Return [x, y] of the center of cell containing provided text 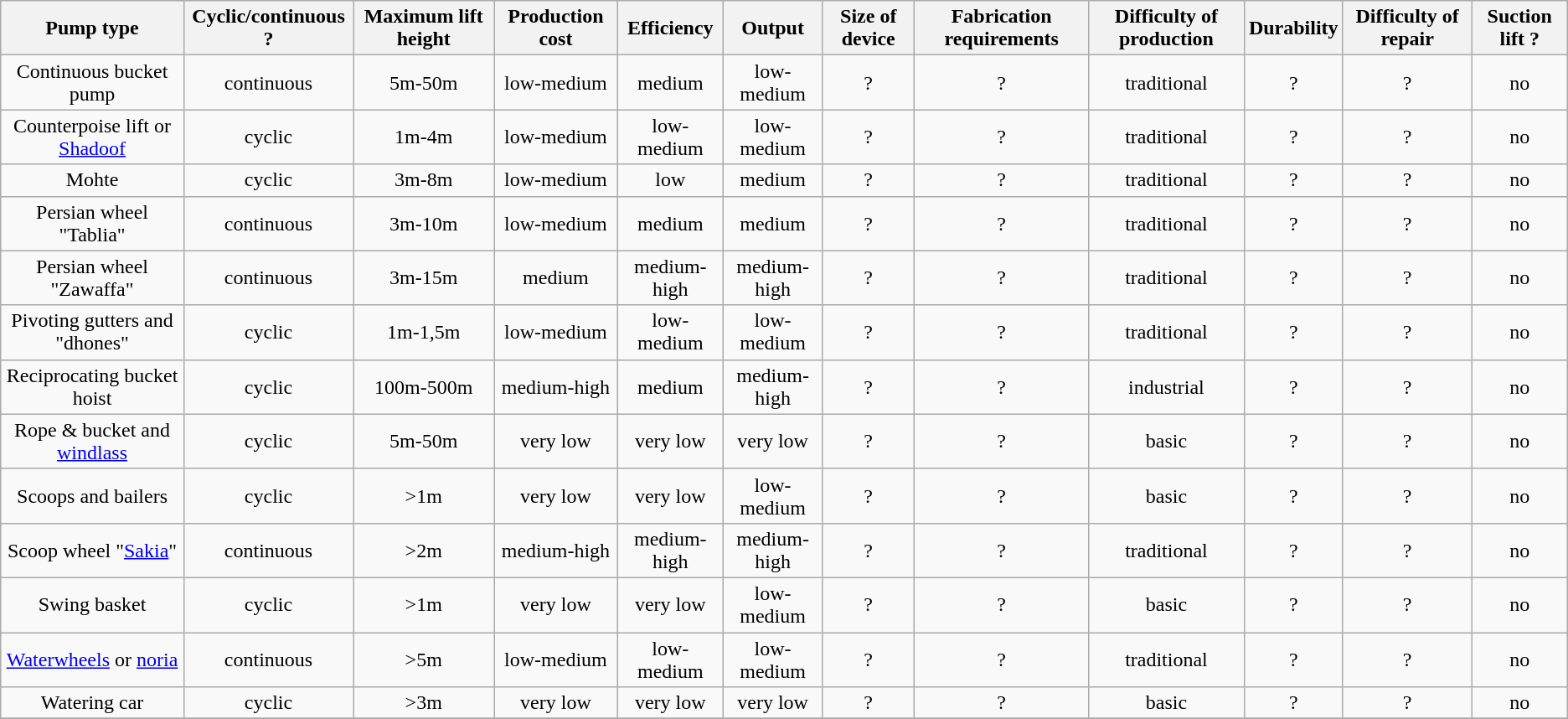
Reciprocating bucket hoist [92, 387]
Scoops and bailers [92, 496]
Pivoting gutters and "dhones" [92, 332]
1m-1,5m [424, 332]
Durability [1293, 28]
Counterpoise lift or Shadoof [92, 137]
>2m [424, 550]
3m-10m [424, 223]
Difficulty of production [1167, 28]
Suction lift ? [1519, 28]
Output [773, 28]
1m-4m [424, 137]
Production cost [556, 28]
Scoop wheel "Sakia" [92, 550]
Cyclic/continuous ? [268, 28]
Difficulty of repair [1407, 28]
3m-8m [424, 180]
Swing basket [92, 605]
Maximum lift height [424, 28]
Pump type [92, 28]
>5m [424, 659]
Fabrication requirements [1002, 28]
Persian wheel "Zawaffa" [92, 278]
Waterwheels or noria [92, 659]
Rope & bucket and windlass [92, 441]
Watering car [92, 703]
Size of device [869, 28]
Mohte [92, 180]
industrial [1167, 387]
Persian wheel "Tablia" [92, 223]
low [670, 180]
100m-500m [424, 387]
Efficiency [670, 28]
>3m [424, 703]
Continuous bucket pump [92, 82]
3m-15m [424, 278]
